From the cell containing the given text, extract its center point as (x, y) coordinate. 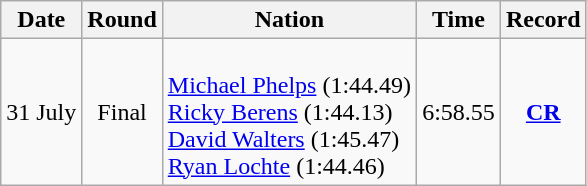
31 July (42, 112)
Final (122, 112)
Round (122, 20)
Record (543, 20)
Time (459, 20)
Date (42, 20)
6:58.55 (459, 112)
Nation (289, 20)
CR (543, 112)
Michael Phelps (1:44.49) Ricky Berens (1:44.13) David Walters (1:45.47) Ryan Lochte (1:44.46) (289, 112)
